For the text-containing cell, return its midpoint in (x, y) coordinate format. 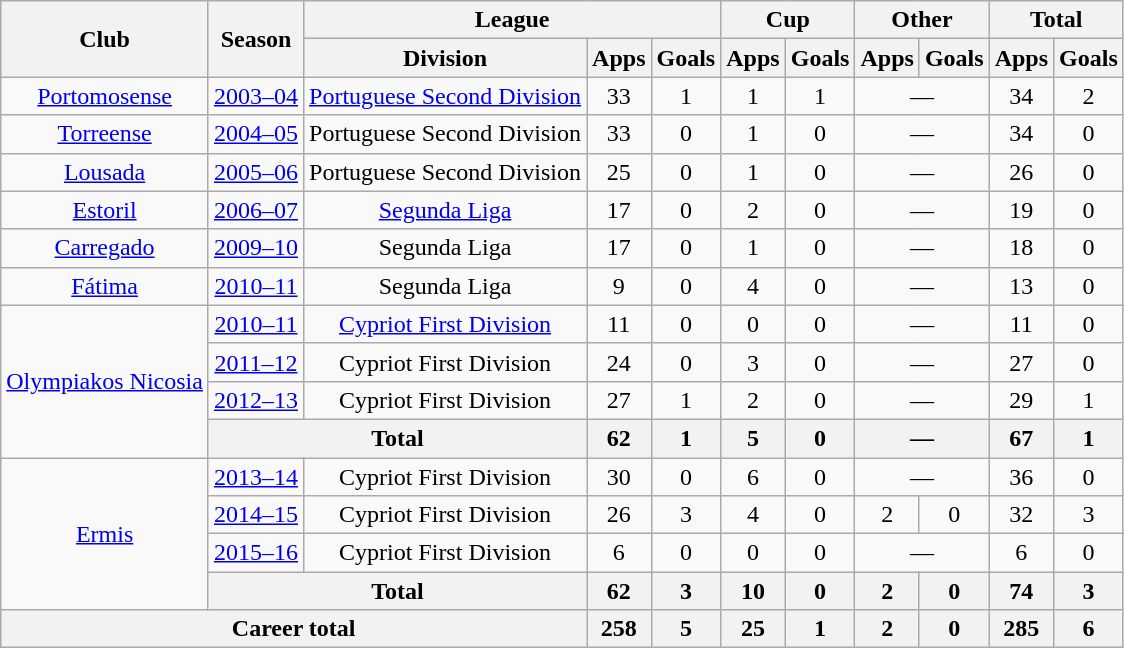
Division (446, 58)
2006–07 (256, 210)
Fátima (105, 286)
Club (105, 39)
13 (1021, 286)
Ermis (105, 534)
30 (619, 477)
18 (1021, 248)
32 (1021, 515)
League (512, 20)
24 (619, 362)
9 (619, 286)
2012–13 (256, 400)
2013–14 (256, 477)
Estoril (105, 210)
Portomosense (105, 96)
2015–16 (256, 553)
2003–04 (256, 96)
285 (1021, 629)
2005–06 (256, 172)
Career total (294, 629)
74 (1021, 591)
10 (753, 591)
Season (256, 39)
Cup (788, 20)
258 (619, 629)
Other (922, 20)
36 (1021, 477)
29 (1021, 400)
Olympiakos Nicosia (105, 381)
2009–10 (256, 248)
2004–05 (256, 134)
2014–15 (256, 515)
2011–12 (256, 362)
Lousada (105, 172)
67 (1021, 438)
Torreense (105, 134)
Carregado (105, 248)
19 (1021, 210)
